Output the [X, Y] coordinate of the center of the cell containing the given text.  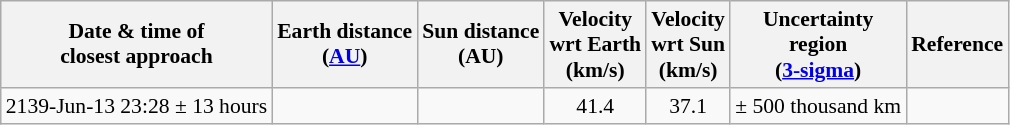
Velocitywrt Earth(km/s) [595, 44]
Uncertaintyregion(3-sigma) [818, 44]
Date & time ofclosest approach [136, 44]
41.4 [595, 106]
2139-Jun-13 23:28 ± 13 hours [136, 106]
37.1 [688, 106]
Sun distance(AU) [480, 44]
Velocitywrt Sun(km/s) [688, 44]
± 500 thousand km [818, 106]
Earth distance(AU) [344, 44]
Reference [957, 44]
